Identify which cell holds the provided text, then report its (X, Y) central coordinate. 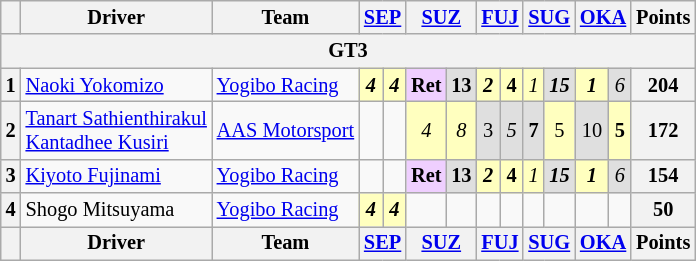
204 (663, 85)
10 (592, 130)
Tanart Sathienthirakul Kantadhee Kusiri (116, 130)
Naoki Yokomizo (116, 85)
AAS Motorsport (286, 130)
GT3 (348, 51)
8 (461, 130)
154 (663, 176)
7 (534, 130)
172 (663, 130)
Kiyoto Fujinami (116, 176)
Shogo Mitsuyama (116, 210)
50 (663, 210)
